From the cell containing the given text, extract its center point as (x, y) coordinate. 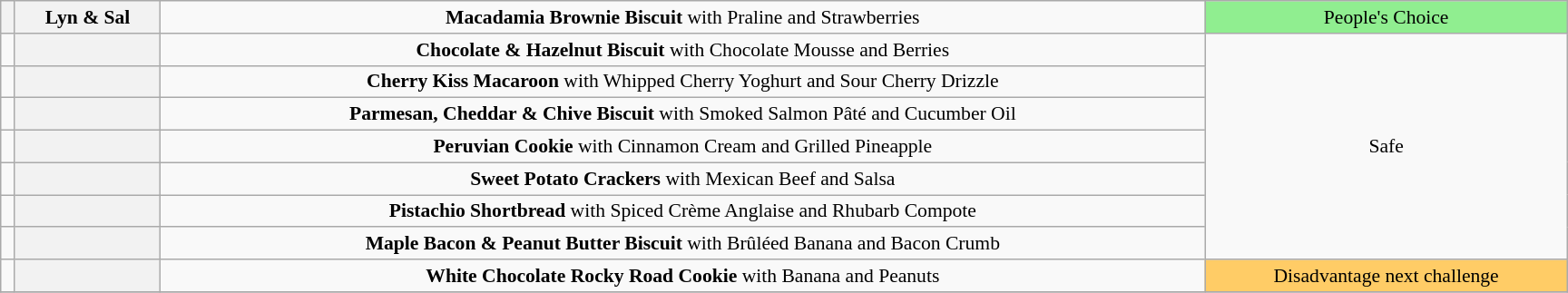
Lyn & Sal (87, 17)
Cherry Kiss Macaroon with Whipped Cherry Yoghurt and Sour Cherry Drizzle (682, 82)
Maple Bacon & Peanut Butter Biscuit with Brûléed Banana and Bacon Crumb (682, 244)
White Chocolate Rocky Road Cookie with Banana and Peanuts (682, 276)
Chocolate & Hazelnut Biscuit with Chocolate Mousse and Berries (682, 50)
Disadvantage next challenge (1387, 276)
Peruvian Cookie with Cinnamon Cream and Grilled Pineapple (682, 147)
Pistachio Shortbread with Spiced Crème Anglaise and Rhubarb Compote (682, 211)
Safe (1387, 147)
Macadamia Brownie Biscuit with Praline and Strawberries (682, 17)
People's Choice (1387, 17)
Sweet Potato Crackers with Mexican Beef and Salsa (682, 179)
Parmesan, Cheddar & Chive Biscuit with Smoked Salmon Pâté and Cucumber Oil (682, 114)
